Return the (x, y) coordinate for the center point of the cell that contains the specified text.  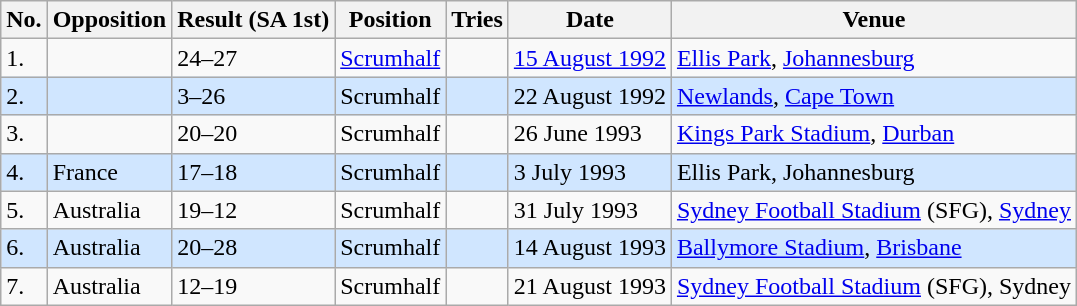
Newlands, Cape Town (874, 96)
Ballymore Stadium, Brisbane (874, 248)
3 July 1993 (590, 172)
24–27 (254, 58)
Result (SA 1st) (254, 20)
15 August 1992 (590, 58)
Opposition (109, 20)
12–19 (254, 286)
No. (24, 20)
4. (24, 172)
France (109, 172)
17–18 (254, 172)
Venue (874, 20)
21 August 1993 (590, 286)
7. (24, 286)
2. (24, 96)
31 July 1993 (590, 210)
1. (24, 58)
6. (24, 248)
Tries (478, 20)
26 June 1993 (590, 134)
5. (24, 210)
22 August 1992 (590, 96)
20–28 (254, 248)
14 August 1993 (590, 248)
3–26 (254, 96)
19–12 (254, 210)
Kings Park Stadium, Durban (874, 134)
20–20 (254, 134)
3. (24, 134)
Position (390, 20)
Date (590, 20)
